Provide the [X, Y] coordinate of the cell's center where the given text is located.  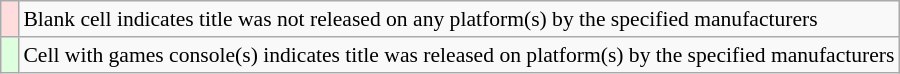
Blank cell indicates title was not released on any platform(s) by the specified manufacturers [458, 19]
Cell with games console(s) indicates title was released on platform(s) by the specified manufacturers [458, 55]
